Capture the cell that displays the provided text and extract its [x, y] central coordinate. 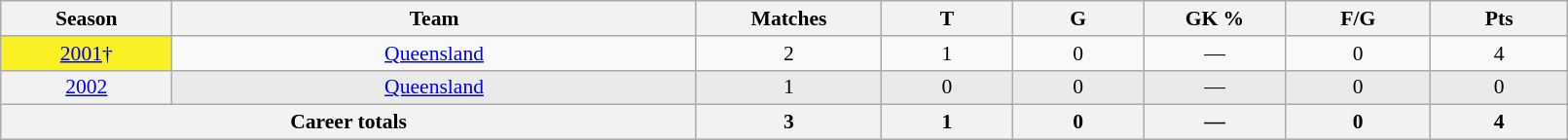
2001† [87, 53]
3 [788, 122]
G [1078, 18]
GK % [1215, 18]
Season [87, 18]
Matches [788, 18]
F/G [1358, 18]
2 [788, 53]
Career totals [348, 122]
Pts [1499, 18]
2002 [87, 87]
Team [434, 18]
T [948, 18]
